Find where the given text appears and provide that cell's center as [x, y] coordinate. 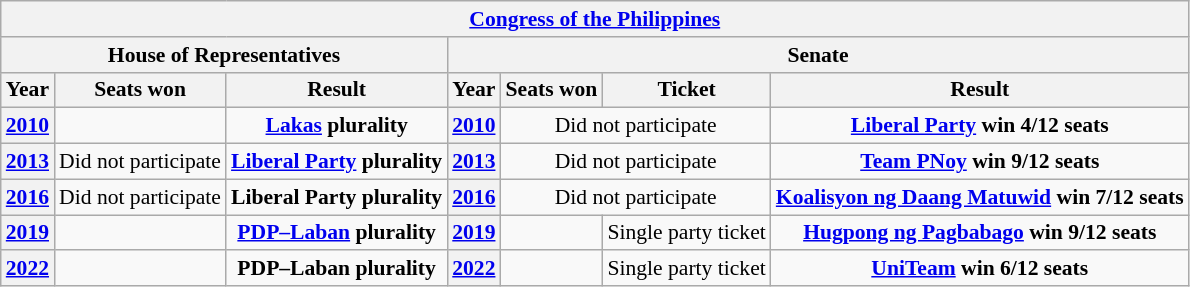
House of Representatives [224, 55]
Congress of the Philippines [595, 19]
Koalisyon ng Daang Matuwid win 7/12 seats [980, 197]
Ticket [686, 90]
Senate [818, 55]
UniTeam win 6/12 seats [980, 269]
Team PNoy win 9/12 seats [980, 162]
Liberal Party win 4/12 seats [980, 126]
Lakas plurality [336, 126]
Hugpong ng Pagbabago win 9/12 seats [980, 233]
